From the cell containing the given text, extract its center point as (X, Y) coordinate. 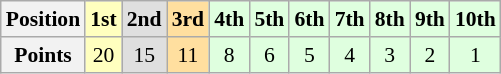
4 (350, 55)
2nd (144, 19)
8 (229, 55)
6th (309, 19)
2 (430, 55)
8th (390, 19)
10th (476, 19)
Position (43, 19)
20 (104, 55)
5th (269, 19)
11 (188, 55)
15 (144, 55)
1st (104, 19)
9th (430, 19)
4th (229, 19)
6 (269, 55)
7th (350, 19)
Points (43, 55)
3 (390, 55)
1 (476, 55)
5 (309, 55)
3rd (188, 19)
